Scan for the cell matching the given text and deliver its (x, y) coordinate at center. 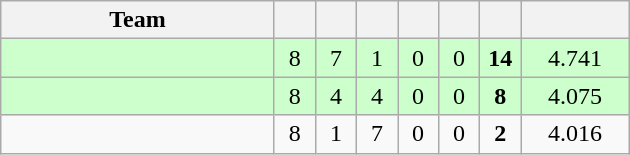
4.741 (576, 58)
Team (138, 20)
4.016 (576, 134)
2 (500, 134)
4.075 (576, 96)
14 (500, 58)
